For the text-containing cell, return its midpoint in (X, Y) coordinate format. 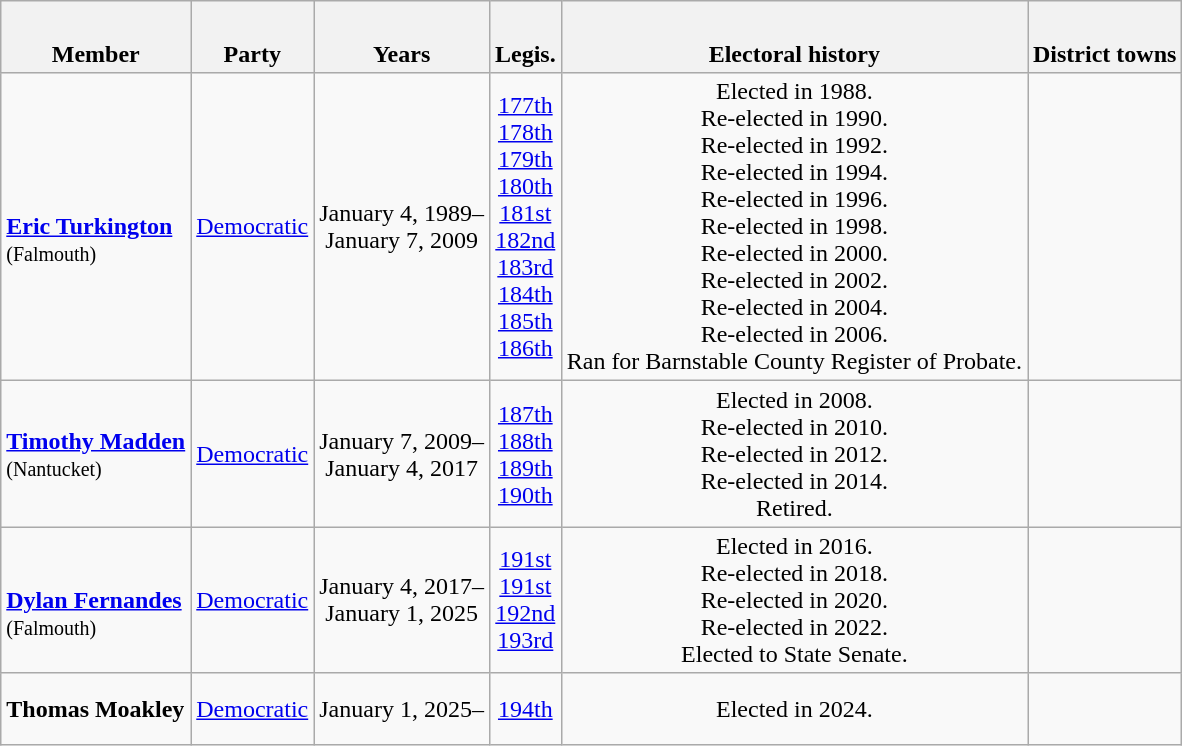
Thomas Moakley (96, 709)
Elected in 2024. (794, 709)
187th188th189th190th (525, 454)
Elected in 2008.Re-elected in 2010.Re-elected in 2012.Re-elected in 2014.Retired. (794, 454)
Elected in 2016.Re-elected in 2018.Re-elected in 2020.Re-elected in 2022.Elected to State Senate. (794, 600)
177th178th179th180th181st182nd183rd184th185th186th (525, 227)
Dylan Fernandes(Falmouth) (96, 600)
194th (525, 709)
191st191st192nd193rd (525, 600)
January 7, 2009–January 4, 2017 (402, 454)
January 4, 1989–January 7, 2009 (402, 227)
January 1, 2025– (402, 709)
Member (96, 37)
Electoral history (794, 37)
Legis. (525, 37)
Timothy Madden(Nantucket) (96, 454)
January 4, 2017–January 1, 2025 (402, 600)
Years (402, 37)
Eric Turkington(Falmouth) (96, 227)
Party (252, 37)
District towns (1105, 37)
